Determine the [X, Y] coordinate at the center of the cell enclosing the given text.  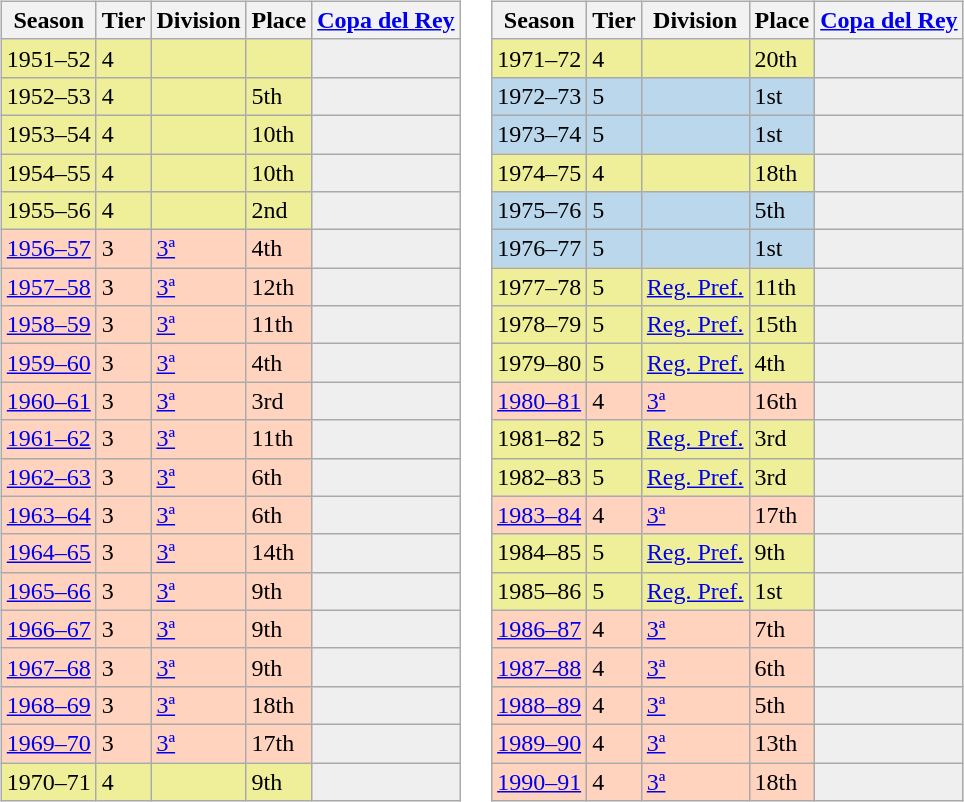
7th [782, 629]
1954–55 [48, 173]
15th [782, 325]
1981–82 [540, 439]
1970–71 [48, 781]
1975–76 [540, 211]
1977–78 [540, 287]
1988–89 [540, 705]
1990–91 [540, 781]
2nd [279, 211]
1976–77 [540, 249]
14th [279, 553]
1955–56 [48, 211]
1960–61 [48, 401]
1965–66 [48, 591]
1972–73 [540, 96]
1953–54 [48, 134]
1969–70 [48, 743]
1959–60 [48, 363]
1982–83 [540, 477]
1987–88 [540, 667]
1964–65 [48, 553]
1979–80 [540, 363]
1956–57 [48, 249]
1967–68 [48, 667]
1978–79 [540, 325]
13th [782, 743]
1985–86 [540, 591]
1983–84 [540, 515]
1989–90 [540, 743]
1980–81 [540, 401]
20th [782, 58]
1966–67 [48, 629]
12th [279, 287]
1974–75 [540, 173]
1957–58 [48, 287]
1971–72 [540, 58]
1961–62 [48, 439]
1958–59 [48, 325]
1963–64 [48, 515]
1973–74 [540, 134]
1951–52 [48, 58]
1986–87 [540, 629]
1968–69 [48, 705]
1962–63 [48, 477]
1952–53 [48, 96]
16th [782, 401]
1984–85 [540, 553]
